Identify which cell holds the provided text, then report its [x, y] central coordinate. 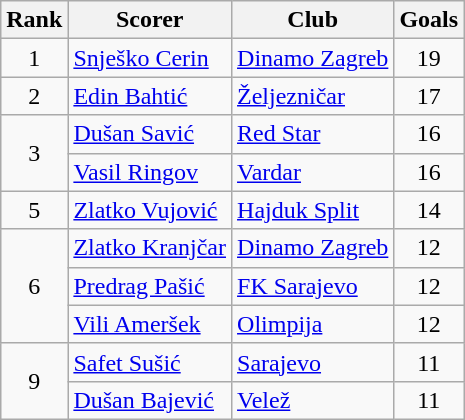
1 [34, 58]
Vili Ameršek [150, 324]
Rank [34, 20]
Hajduk Split [313, 210]
6 [34, 286]
Club [313, 20]
Scorer [150, 20]
Zlatko Kranjčar [150, 248]
3 [34, 153]
9 [34, 381]
Snješko Cerin [150, 58]
Goals [429, 20]
Olimpija [313, 324]
19 [429, 58]
Velež [313, 400]
Željezničar [313, 96]
Edin Bahtić [150, 96]
Vasil Ringov [150, 172]
Predrag Pašić [150, 286]
17 [429, 96]
FK Sarajevo [313, 286]
Red Star [313, 134]
2 [34, 96]
5 [34, 210]
Sarajevo [313, 362]
Vardar [313, 172]
Safet Sušić [150, 362]
Zlatko Vujović [150, 210]
Dušan Bajević [150, 400]
Dušan Savić [150, 134]
14 [429, 210]
